Extract the (x, y) coordinate from the center of the cell holding the provided text.  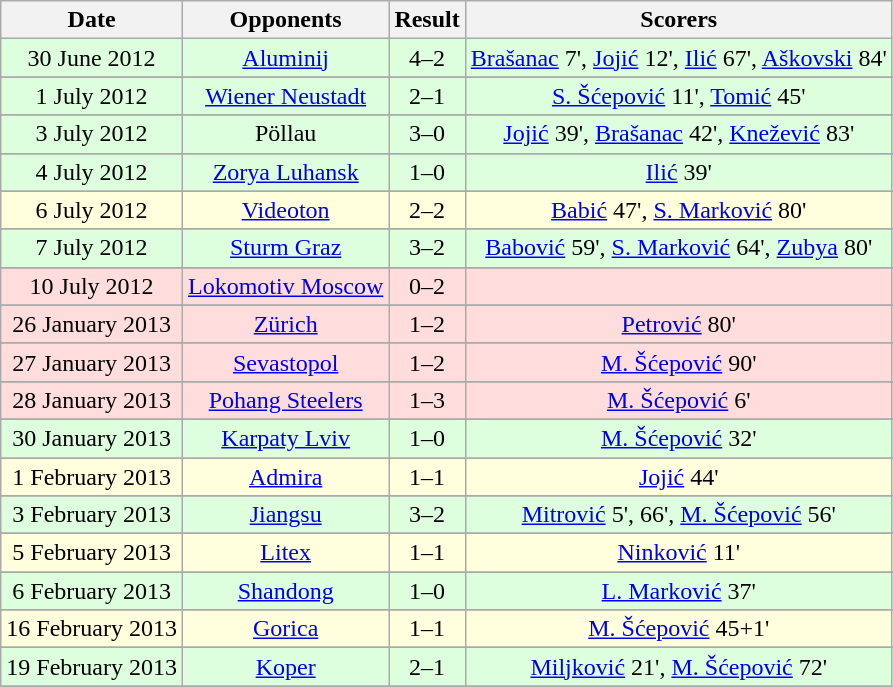
3–0 (427, 134)
Babić 47', S. Marković 80' (678, 210)
0–2 (427, 286)
7 July 2012 (92, 248)
L. Marković 37' (678, 591)
Sturm Graz (285, 248)
Videoton (285, 210)
Lokomotiv Moscow (285, 286)
S. Šćepović 11', Tomić 45' (678, 96)
2–2 (427, 210)
Mitrović 5', 66', M. Šćepović 56' (678, 515)
19 February 2013 (92, 667)
Zorya Luhansk (285, 172)
Koper (285, 667)
3 February 2013 (92, 515)
Admira (285, 477)
5 February 2013 (92, 553)
Jojić 44' (678, 477)
27 January 2013 (92, 362)
Litex (285, 553)
28 January 2013 (92, 400)
Result (427, 20)
M. Šćepović 32' (678, 438)
Opponents (285, 20)
Ninković 11' (678, 553)
6 February 2013 (92, 591)
Pohang Steelers (285, 400)
M. Šćepović 90' (678, 362)
3 July 2012 (92, 134)
M. Šćepović 6' (678, 400)
1 February 2013 (92, 477)
1 July 2012 (92, 96)
1–3 (427, 400)
Petrović 80' (678, 324)
30 June 2012 (92, 58)
Miljković 21', M. Šćepović 72' (678, 667)
10 July 2012 (92, 286)
26 January 2013 (92, 324)
Brašanac 7', Jojić 12', Ilić 67', Aškovski 84' (678, 58)
Wiener Neustadt (285, 96)
16 February 2013 (92, 629)
Shandong (285, 591)
4–2 (427, 58)
M. Šćepović 45+1' (678, 629)
Gorica (285, 629)
Karpaty Lviv (285, 438)
Babović 59', S. Marković 64', Zubya 80' (678, 248)
Pöllau (285, 134)
Jiangsu (285, 515)
4 July 2012 (92, 172)
Ilić 39' (678, 172)
Aluminij (285, 58)
Scorers (678, 20)
6 July 2012 (92, 210)
Jojić 39', Brašanac 42', Knežević 83' (678, 134)
30 January 2013 (92, 438)
Zürich (285, 324)
Date (92, 20)
Sevastopol (285, 362)
